Extract the (X, Y) coordinate from the center of the cell holding the provided text.  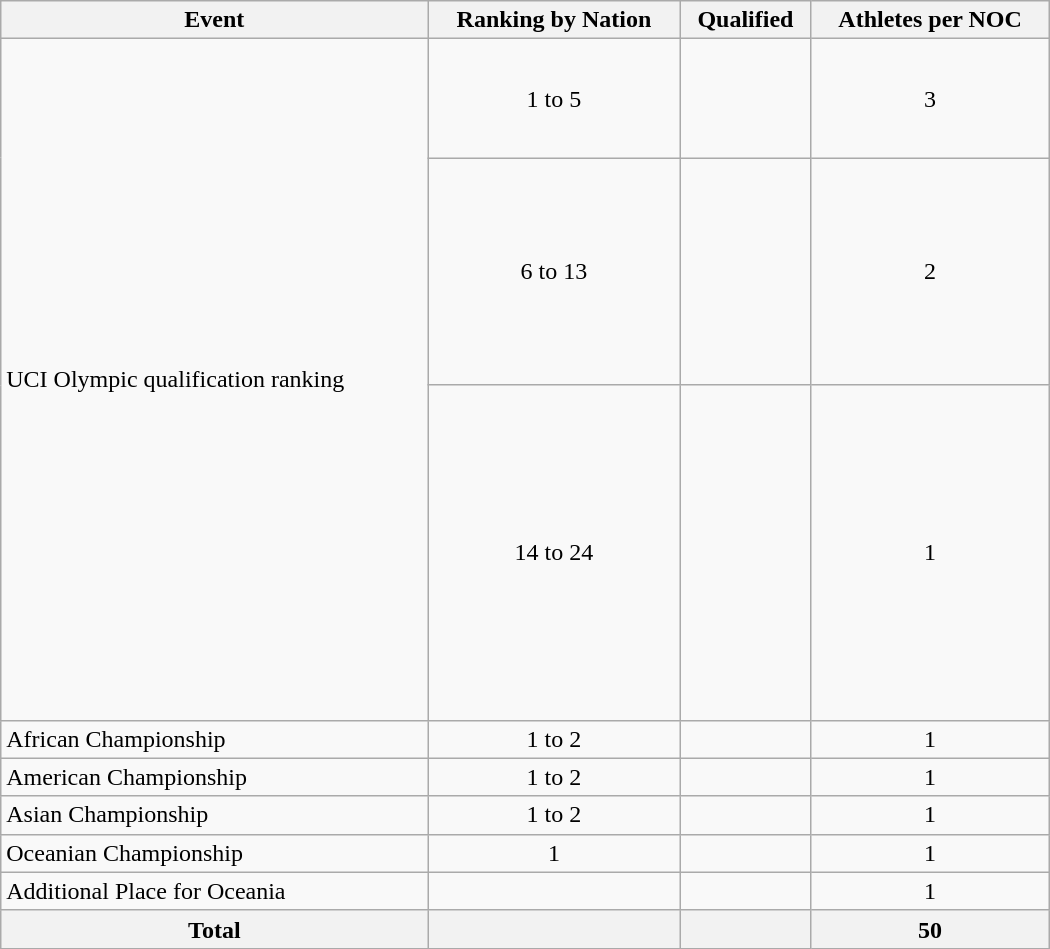
African Championship (214, 739)
2 (930, 272)
Total (214, 929)
14 to 24 (554, 552)
Ranking by Nation (554, 20)
Qualified (746, 20)
Athletes per NOC (930, 20)
Event (214, 20)
American Championship (214, 777)
Oceanian Championship (214, 853)
50 (930, 929)
Asian Championship (214, 815)
1 to 5 (554, 98)
3 (930, 98)
UCI Olympic qualification ranking (214, 380)
Additional Place for Oceania (214, 891)
6 to 13 (554, 272)
